Capture the cell that displays the provided text and extract its [X, Y] central coordinate. 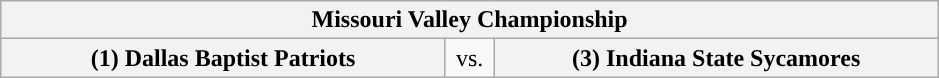
vs. [470, 58]
(1) Dallas Baptist Patriots [224, 58]
Missouri Valley Championship [470, 20]
(3) Indiana State Sycamores [716, 58]
